Locate the cell with the specified text and output its (x, y) center coordinate. 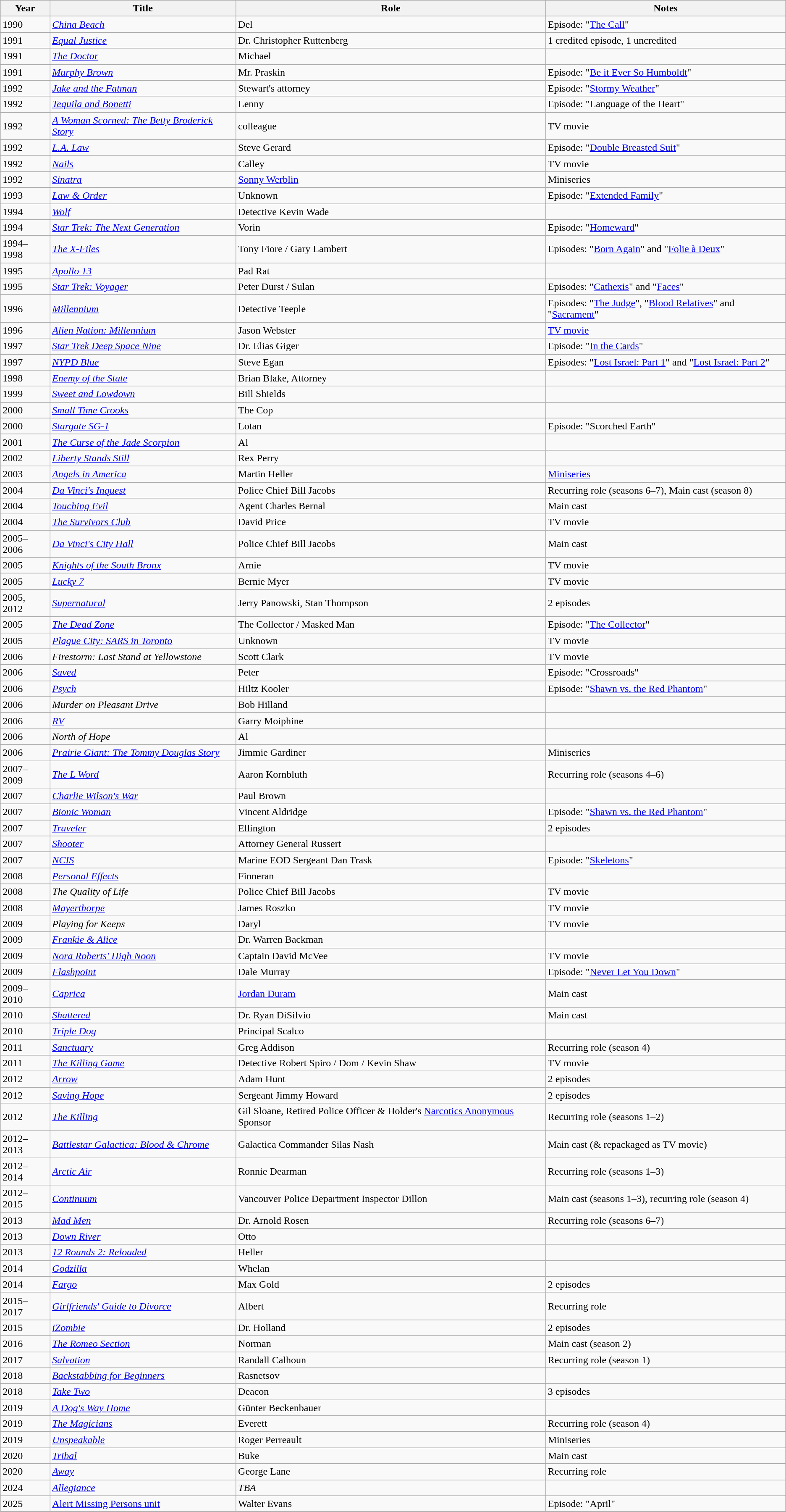
Murphy Brown (143, 72)
Jordan Duram (391, 993)
Flashpoint (143, 972)
The Killing (143, 1117)
Liberty Stands Still (143, 458)
Mayerthorpe (143, 908)
Playing for Keeps (143, 924)
Recurring role (season 1) (665, 1360)
Notes (665, 8)
Tony Fiore / Gary Lambert (391, 250)
Recurring role (seasons 6–7), Main cast (season 8) (665, 490)
Pad Rat (391, 271)
Episode: "Crossroads" (665, 673)
Dale Murray (391, 972)
Steve Egan (391, 362)
Main cast (seasons 1–3), recurring role (season 4) (665, 1199)
Captain David McVee (391, 956)
Galactica Commander Silas Nash (391, 1144)
Episodes: "Lost Israel: Part 1" and "Lost Israel: Part 2" (665, 362)
Episodes: "The Judge", "Blood Relatives" and "Sacrament" (665, 308)
Paul Brown (391, 796)
Star Trek: The Next Generation (143, 228)
The Quality of Life (143, 892)
Dr. Christopher Ruttenberg (391, 40)
Sonny Werblin (391, 179)
Lenny (391, 104)
Episode: "Homeward" (665, 228)
Bill Shields (391, 394)
Star Trek Deep Space Nine (143, 346)
Girlfriends' Guide to Divorce (143, 1306)
TBA (391, 1488)
Sergeant Jimmy Howard (391, 1095)
1993 (25, 195)
James Roszko (391, 908)
Finneran (391, 876)
Adam Hunt (391, 1079)
Detective Teeple (391, 308)
Bionic Woman (143, 812)
Heller (391, 1252)
Episode: "Scorched Earth" (665, 426)
Recurring role (seasons 1–3) (665, 1171)
2001 (25, 442)
2012–2013 (25, 1144)
Tribal (143, 1456)
Recurring role (seasons 6–7) (665, 1220)
Brian Blake, Attorney (391, 378)
Jerry Panowski, Stan Thompson (391, 603)
Episodes: "Cathexis" and "Faces" (665, 287)
Triple Dog (143, 1031)
Saved (143, 673)
Episode: "Language of the Heart" (665, 104)
1994–1998 (25, 250)
Psych (143, 689)
Greg Addison (391, 1047)
3 episodes (665, 1392)
2015–2017 (25, 1306)
2017 (25, 1360)
The Magicians (143, 1424)
The Killing Game (143, 1063)
Battlestar Galactica: Blood & Chrome (143, 1144)
North of Hope (143, 736)
Take Two (143, 1392)
Norman (391, 1344)
Dr. Arnold Rosen (391, 1220)
Garry Moiphine (391, 721)
Lucky 7 (143, 581)
Stewart's attorney (391, 88)
Backstabbing for Beginners (143, 1376)
Godzilla (143, 1268)
The Survivors Club (143, 522)
2005, 2012 (25, 603)
Attorney General Russert (391, 844)
George Lane (391, 1472)
2009–2010 (25, 993)
Peter Durst / Sulan (391, 287)
2025 (25, 1504)
Günter Beckenbauer (391, 1408)
Prairie Giant: The Tommy Douglas Story (143, 752)
Sanctuary (143, 1047)
Millennium (143, 308)
Rasnetsov (391, 1376)
The X-Files (143, 250)
Buke (391, 1456)
The Dead Zone (143, 625)
Sinatra (143, 179)
1998 (25, 378)
Wolf (143, 211)
Shattered (143, 1015)
Calley (391, 163)
Bob Hilland (391, 705)
Everett (391, 1424)
2024 (25, 1488)
Firestorm: Last Stand at Yellowstone (143, 657)
Arctic Air (143, 1171)
Saving Hope (143, 1095)
Aaron Kornbluth (391, 774)
Apollo 13 (143, 271)
Recurring role (seasons 4–6) (665, 774)
Nora Roberts' High Noon (143, 956)
L.A. Law (143, 147)
Star Trek: Voyager (143, 287)
Episode: "Stormy Weather" (665, 88)
Walter Evans (391, 1504)
Rex Perry (391, 458)
2005–2006 (25, 544)
Ronnie Dearman (391, 1171)
Gil Sloane, Retired Police Officer & Holder's Narcotics Anonymous Sponsor (391, 1117)
Otto (391, 1236)
Episode: "In the Cards" (665, 346)
Law & Order (143, 195)
Agent Charles Bernal (391, 506)
Charlie Wilson's War (143, 796)
Ellington (391, 828)
Detective Robert Spiro / Dom / Kevin Shaw (391, 1063)
2007–2009 (25, 774)
The Curse of the Jade Scorpion (143, 442)
Frankie & Alice (143, 940)
A Woman Scorned: The Betty Broderick Story (143, 126)
Nails (143, 163)
Small Time Crooks (143, 410)
China Beach (143, 24)
Martin Heller (391, 474)
2003 (25, 474)
Main cast (season 2) (665, 1344)
Unspeakable (143, 1440)
The Romeo Section (143, 1344)
Scott Clark (391, 657)
2016 (25, 1344)
Vorin (391, 228)
NYPD Blue (143, 362)
Equal Justice (143, 40)
Da Vinci's City Hall (143, 544)
Roger Perreault (391, 1440)
Hiltz Kooler (391, 689)
Recurring role (seasons 1–2) (665, 1117)
Sweet and Lowdown (143, 394)
Episode: "Be it Ever So Humboldt" (665, 72)
Alert Missing Persons unit (143, 1504)
Episode: "Extended Family" (665, 195)
Vancouver Police Department Inspector Dillon (391, 1199)
Dr. Holland (391, 1328)
The L Word (143, 774)
Michael (391, 56)
Episode: "Skeletons" (665, 860)
Episode: "The Collector" (665, 625)
iZombie (143, 1328)
2012–2015 (25, 1199)
A Dog's Way Home (143, 1408)
Episodes: "Born Again" and "Folie à Deux" (665, 250)
Deacon (391, 1392)
12 Rounds 2: Reloaded (143, 1252)
Episode: "The Call" (665, 24)
Dr. Elias Giger (391, 346)
Lotan (391, 426)
Knights of the South Bronx (143, 565)
Max Gold (391, 1284)
Vincent Aldridge (391, 812)
Mad Men (143, 1220)
Personal Effects (143, 876)
The Cop (391, 410)
Caprica (143, 993)
Peter (391, 673)
2012–2014 (25, 1171)
Albert (391, 1306)
Episode: "April" (665, 1504)
Role (391, 8)
Title (143, 8)
RV (143, 721)
Continuum (143, 1199)
Del (391, 24)
Stargate SG-1 (143, 426)
Allegiance (143, 1488)
David Price (391, 522)
Jake and the Fatman (143, 88)
Whelan (391, 1268)
The Doctor (143, 56)
Tequila and Bonetti (143, 104)
Supernatural (143, 603)
1990 (25, 24)
Dr. Ryan DiSilvio (391, 1015)
Steve Gerard (391, 147)
1999 (25, 394)
Marine EOD Sergeant Dan Trask (391, 860)
Away (143, 1472)
Salvation (143, 1360)
Jimmie Gardiner (391, 752)
Fargo (143, 1284)
Angels in America (143, 474)
Down River (143, 1236)
Bernie Myer (391, 581)
Plague City: SARS in Toronto (143, 641)
Episode: "Never Let You Down" (665, 972)
The Collector / Masked Man (391, 625)
Year (25, 8)
Alien Nation: Millennium (143, 330)
Episode: "Double Breasted Suit" (665, 147)
Touching Evil (143, 506)
Enemy of the State (143, 378)
Da Vinci's Inquest (143, 490)
Jason Webster (391, 330)
Arrow (143, 1079)
Shooter (143, 844)
colleague (391, 126)
Daryl (391, 924)
Detective Kevin Wade (391, 211)
Principal Scalco (391, 1031)
Main cast (& repackaged as TV movie) (665, 1144)
2015 (25, 1328)
NCIS (143, 860)
Dr. Warren Backman (391, 940)
1 credited episode, 1 uncredited (665, 40)
Mr. Praskin (391, 72)
Traveler (143, 828)
2002 (25, 458)
Arnie (391, 565)
Randall Calhoun (391, 1360)
Murder on Pleasant Drive (143, 705)
